Search for the cell housing the specified text and yield its [x, y] center coordinate. 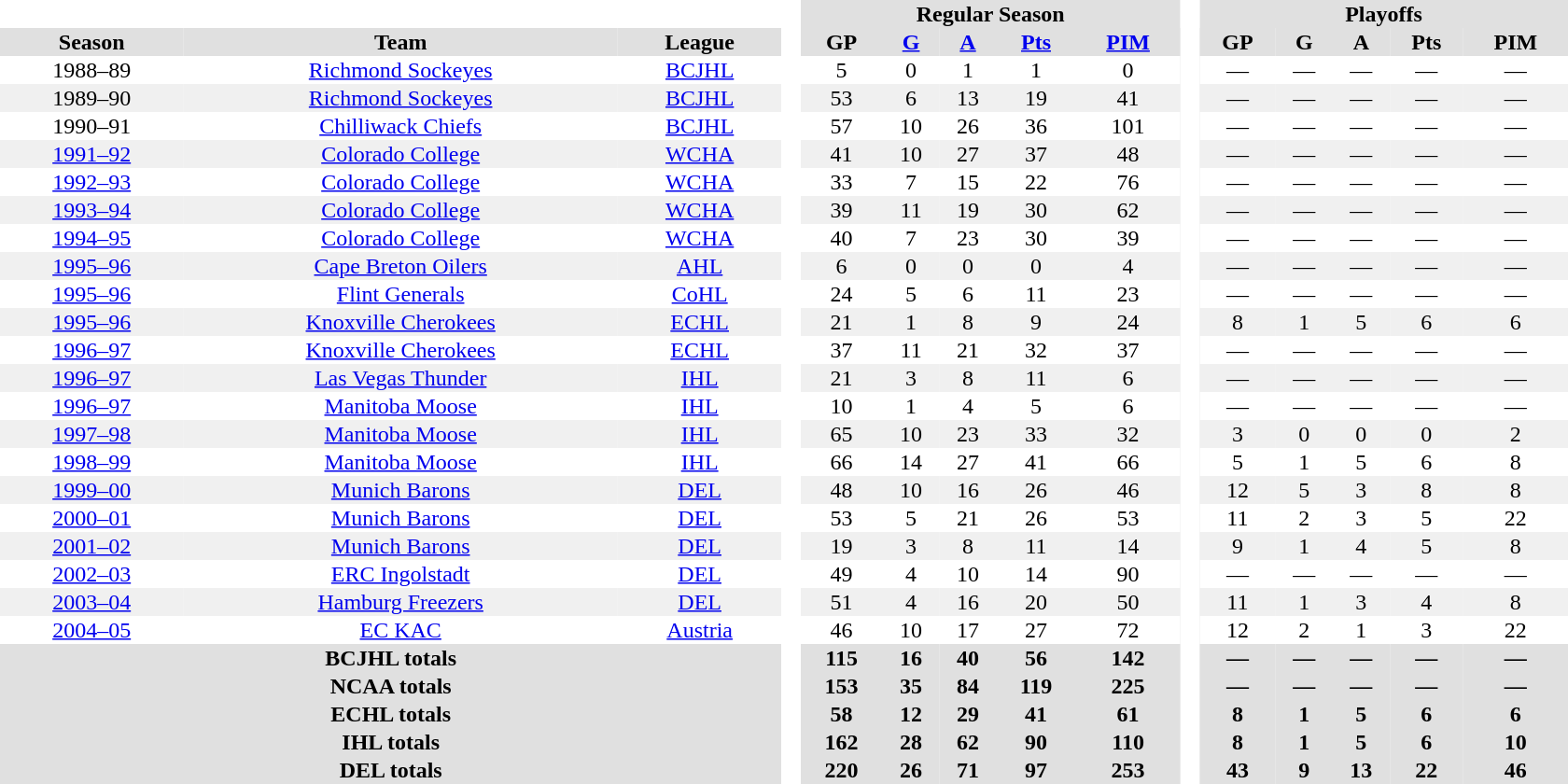
Playoffs [1383, 14]
League [700, 42]
1993–94 [91, 210]
49 [842, 574]
225 [1128, 686]
29 [969, 714]
1988–89 [91, 70]
97 [1036, 770]
35 [911, 686]
IHL totals [390, 742]
56 [1036, 658]
Regular Season [991, 14]
36 [1036, 126]
BCJHL totals [390, 658]
Team [400, 42]
AHL [700, 266]
20 [1036, 602]
ECHL totals [390, 714]
CoHL [700, 294]
76 [1128, 182]
2004–05 [91, 630]
DEL totals [390, 770]
162 [842, 742]
1992–93 [91, 182]
84 [969, 686]
61 [1128, 714]
NCAA totals [390, 686]
Flint Generals [400, 294]
253 [1128, 770]
2000–01 [91, 518]
1998–99 [91, 462]
Chilliwack Chiefs [400, 126]
72 [1128, 630]
Cape Breton Oilers [400, 266]
ERC Ingolstadt [400, 574]
51 [842, 602]
71 [969, 770]
57 [842, 126]
2001–02 [91, 546]
1990–91 [91, 126]
119 [1036, 686]
2002–03 [91, 574]
1991–92 [91, 154]
142 [1128, 658]
43 [1238, 770]
Hamburg Freezers [400, 602]
15 [969, 182]
153 [842, 686]
28 [911, 742]
115 [842, 658]
1989–90 [91, 98]
Las Vegas Thunder [400, 378]
1997–98 [91, 434]
Austria [700, 630]
Season [91, 42]
58 [842, 714]
110 [1128, 742]
EC KAC [400, 630]
17 [969, 630]
1999–00 [91, 490]
101 [1128, 126]
50 [1128, 602]
1994–95 [91, 238]
220 [842, 770]
2003–04 [91, 602]
65 [842, 434]
